Output the (x, y) coordinate of the center of the cell containing the given text.  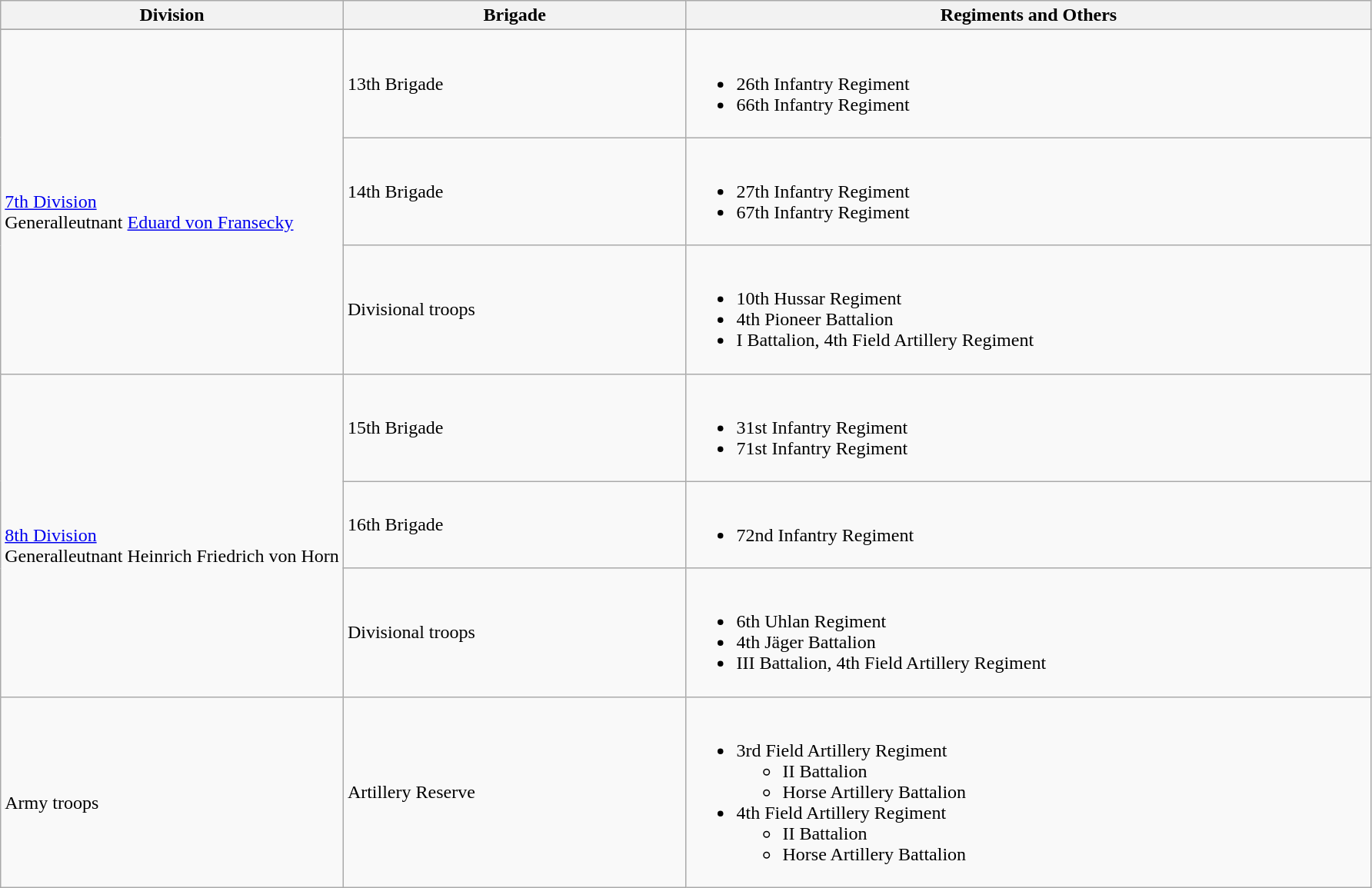
7th Division Generalleutnant Eduard von Fransecky (172, 201)
Division (172, 15)
Brigade (514, 15)
Artillery Reserve (514, 792)
14th Brigade (514, 191)
26th Infantry Regiment66th Infantry Regiment (1029, 84)
13th Brigade (514, 84)
3rd Field Artillery RegimentII BattalionHorse Artillery Battalion4th Field Artillery RegimentII BattalionHorse Artillery Battalion (1029, 792)
8th Division Generalleutnant Heinrich Friedrich von Horn (172, 535)
Army troops (172, 792)
15th Brigade (514, 427)
27th Infantry Regiment67th Infantry Regiment (1029, 191)
72nd Infantry Regiment (1029, 524)
6th Uhlan Regiment4th Jäger BattalionIII Battalion, 4th Field Artillery Regiment (1029, 632)
10th Hussar Regiment4th Pioneer BattalionI Battalion, 4th Field Artillery Regiment (1029, 309)
31st Infantry Regiment71st Infantry Regiment (1029, 427)
16th Brigade (514, 524)
Regiments and Others (1029, 15)
